Determine the [x, y] coordinate at the center of the cell enclosing the given text.  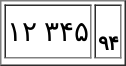
۹۴ [108, 31]
۱۲ ۳۴۵ [48, 31]
